Find where the given text appears and provide that cell's center as (X, Y) coordinate. 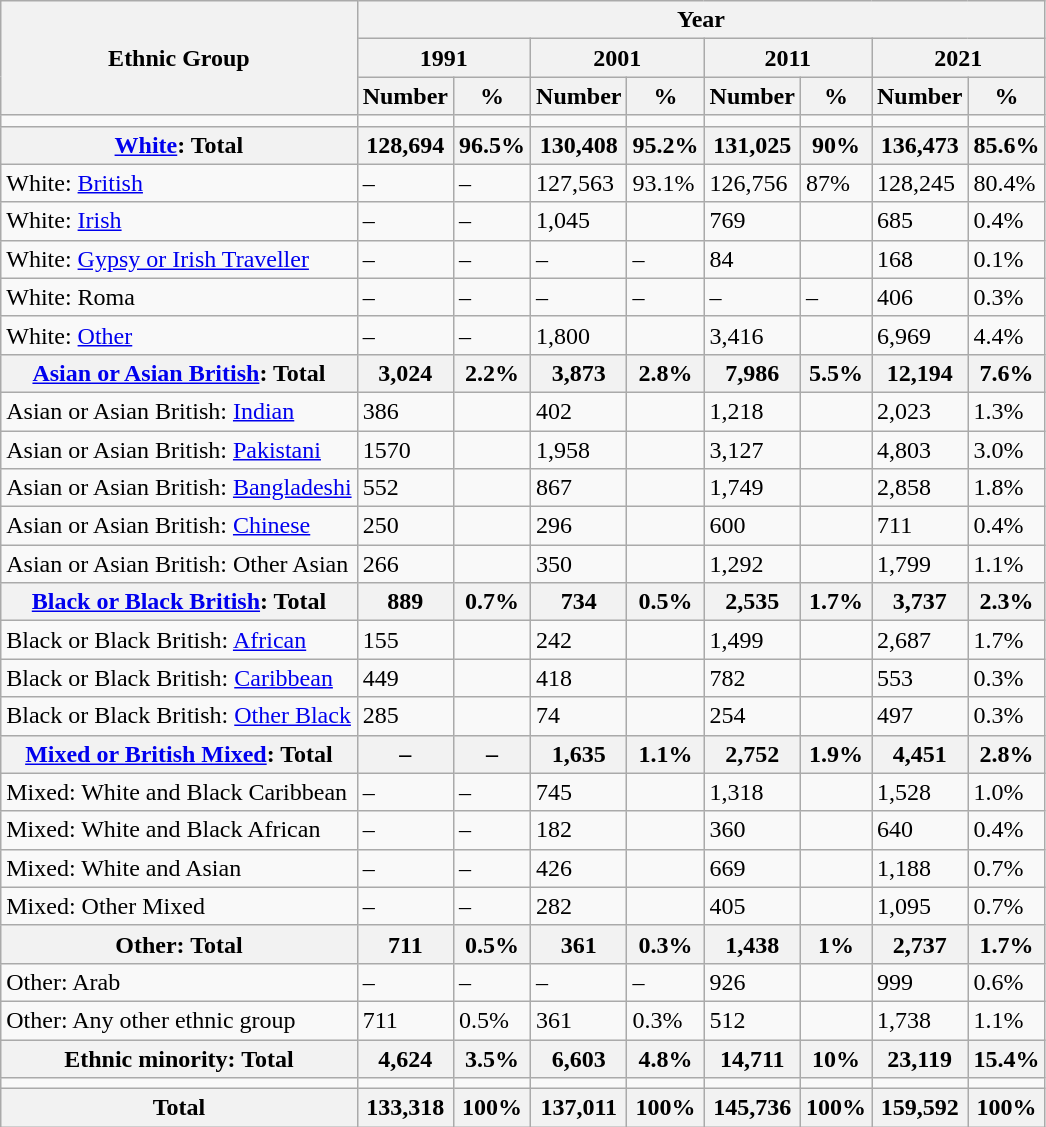
Other: Any other ethnic group (179, 1020)
128,245 (920, 183)
128,694 (405, 145)
254 (752, 716)
889 (405, 602)
Other: Total (179, 944)
1570 (405, 449)
85.6% (1006, 145)
1,799 (920, 564)
405 (752, 906)
0.1% (1006, 259)
1.0% (1006, 792)
402 (579, 411)
168 (920, 259)
1,738 (920, 1020)
1,635 (579, 754)
1,499 (752, 640)
669 (752, 868)
2,752 (752, 754)
3.0% (1006, 449)
12,194 (920, 373)
350 (579, 564)
23,119 (920, 1059)
3,024 (405, 373)
782 (752, 678)
Asian or Asian British: Chinese (179, 526)
867 (579, 488)
127,563 (579, 183)
Asian or Asian British: Other Asian (179, 564)
4,624 (405, 1059)
Other: Arab (179, 982)
84 (752, 259)
1,958 (579, 449)
3,873 (579, 373)
136,473 (920, 145)
3.5% (492, 1059)
285 (405, 716)
1,800 (579, 335)
Black or Black British: Total (179, 602)
3,416 (752, 335)
Mixed or British Mixed: Total (179, 754)
426 (579, 868)
126,756 (752, 183)
95.2% (666, 145)
1,438 (752, 944)
2.2% (492, 373)
2,737 (920, 944)
1.3% (1006, 411)
1,218 (752, 411)
745 (579, 792)
282 (579, 906)
133,318 (405, 1108)
2,023 (920, 411)
White: Roma (179, 297)
1% (836, 944)
2021 (958, 58)
242 (579, 640)
2011 (788, 58)
90% (836, 145)
Black or Black British: African (179, 640)
Total (179, 1108)
145,736 (752, 1108)
685 (920, 221)
Mixed: White and Black African (179, 830)
266 (405, 564)
Asian or Asian British: Indian (179, 411)
137,011 (579, 1108)
1991 (444, 58)
131,025 (752, 145)
96.5% (492, 145)
6,969 (920, 335)
130,408 (579, 145)
360 (752, 830)
512 (752, 1020)
White: Total (179, 145)
7.6% (1006, 373)
0.6% (1006, 982)
Mixed: White and Black Caribbean (179, 792)
3,737 (920, 602)
406 (920, 297)
1.9% (836, 754)
386 (405, 411)
553 (920, 678)
159,592 (920, 1108)
14,711 (752, 1059)
74 (579, 716)
Asian or Asian British: Pakistani (179, 449)
Asian or Asian British: Bangladeshi (179, 488)
3,127 (752, 449)
769 (752, 221)
2,687 (920, 640)
4.8% (666, 1059)
552 (405, 488)
Year (701, 20)
449 (405, 678)
80.4% (1006, 183)
87% (836, 183)
1,045 (579, 221)
182 (579, 830)
1,528 (920, 792)
10% (836, 1059)
White: Gypsy or Irish Traveller (179, 259)
2.3% (1006, 602)
1,318 (752, 792)
1,188 (920, 868)
2001 (618, 58)
1,292 (752, 564)
Mixed: White and Asian (179, 868)
1,095 (920, 906)
White: British (179, 183)
Mixed: Other Mixed (179, 906)
600 (752, 526)
296 (579, 526)
4,451 (920, 754)
2,535 (752, 602)
6,603 (579, 1059)
Ethnic Group (179, 58)
15.4% (1006, 1059)
2,858 (920, 488)
Ethnic minority: Total (179, 1059)
White: Other (179, 335)
250 (405, 526)
4.4% (1006, 335)
1,749 (752, 488)
734 (579, 602)
93.1% (666, 183)
999 (920, 982)
926 (752, 982)
White: Irish (179, 221)
Black or Black British: Caribbean (179, 678)
1.8% (1006, 488)
155 (405, 640)
Black or Black British: Other Black (179, 716)
5.5% (836, 373)
640 (920, 830)
497 (920, 716)
418 (579, 678)
7,986 (752, 373)
4,803 (920, 449)
Asian or Asian British: Total (179, 373)
